Determine the [x, y] coordinate at the center of the cell enclosing the given text.  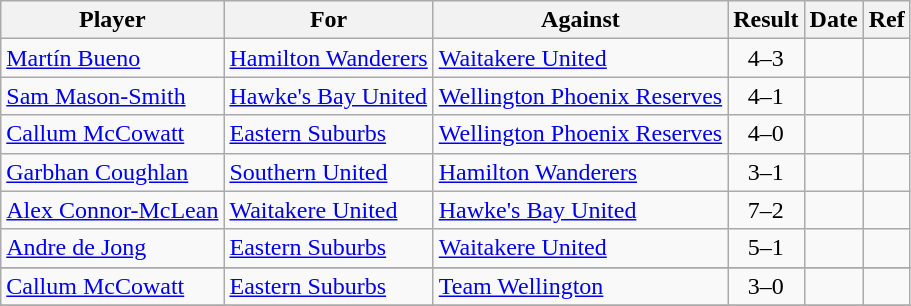
Player [112, 20]
Southern United [328, 172]
Result [766, 20]
3–0 [766, 286]
Against [580, 20]
Sam Mason-Smith [112, 96]
Ref [886, 20]
Date [834, 20]
Team Wellington [580, 286]
For [328, 20]
Andre de Jong [112, 248]
4–0 [766, 134]
Garbhan Coughlan [112, 172]
4–1 [766, 96]
3–1 [766, 172]
4–3 [766, 58]
Martín Bueno [112, 58]
Alex Connor-McLean [112, 210]
7–2 [766, 210]
5–1 [766, 248]
